Return [X, Y] of the center of cell containing provided text 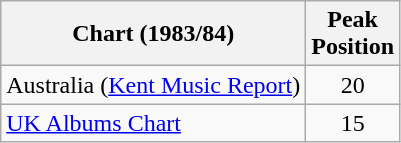
Chart (1983/84) [154, 34]
20 [353, 85]
UK Albums Chart [154, 123]
15 [353, 123]
Peak Position [353, 34]
Australia (Kent Music Report) [154, 85]
